Return the [x, y] coordinate for the center point of the cell that contains the specified text.  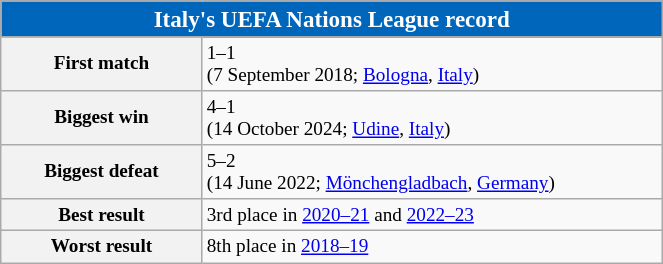
Biggest defeat [102, 172]
3rd place in 2020–21 and 2022–23 [432, 215]
First match [102, 64]
1–1 (7 September 2018; Bologna, Italy) [432, 64]
Best result [102, 215]
5–2 (14 June 2022; Mönchengladbach, Germany) [432, 172]
Biggest win [102, 118]
Italy's UEFA Nations League record [332, 19]
8th place in 2018–19 [432, 247]
4–1 (14 October 2024; Udine, Italy) [432, 118]
Worst result [102, 247]
